Search for the cell housing the specified text and yield its [X, Y] center coordinate. 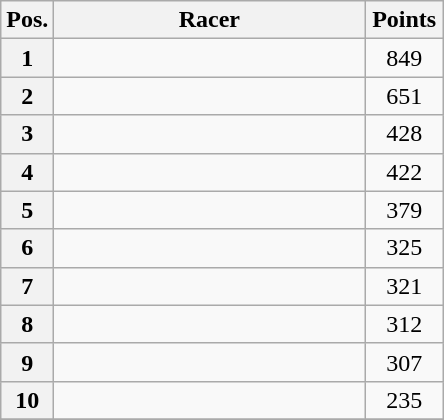
235 [404, 400]
3 [28, 134]
6 [28, 248]
312 [404, 324]
325 [404, 248]
9 [28, 362]
7 [28, 286]
Points [404, 20]
5 [28, 210]
321 [404, 286]
651 [404, 96]
1 [28, 58]
10 [28, 400]
2 [28, 96]
8 [28, 324]
379 [404, 210]
422 [404, 172]
307 [404, 362]
428 [404, 134]
849 [404, 58]
4 [28, 172]
Pos. [28, 20]
Racer [210, 20]
